Find where the given text appears and provide that cell's center as (X, Y) coordinate. 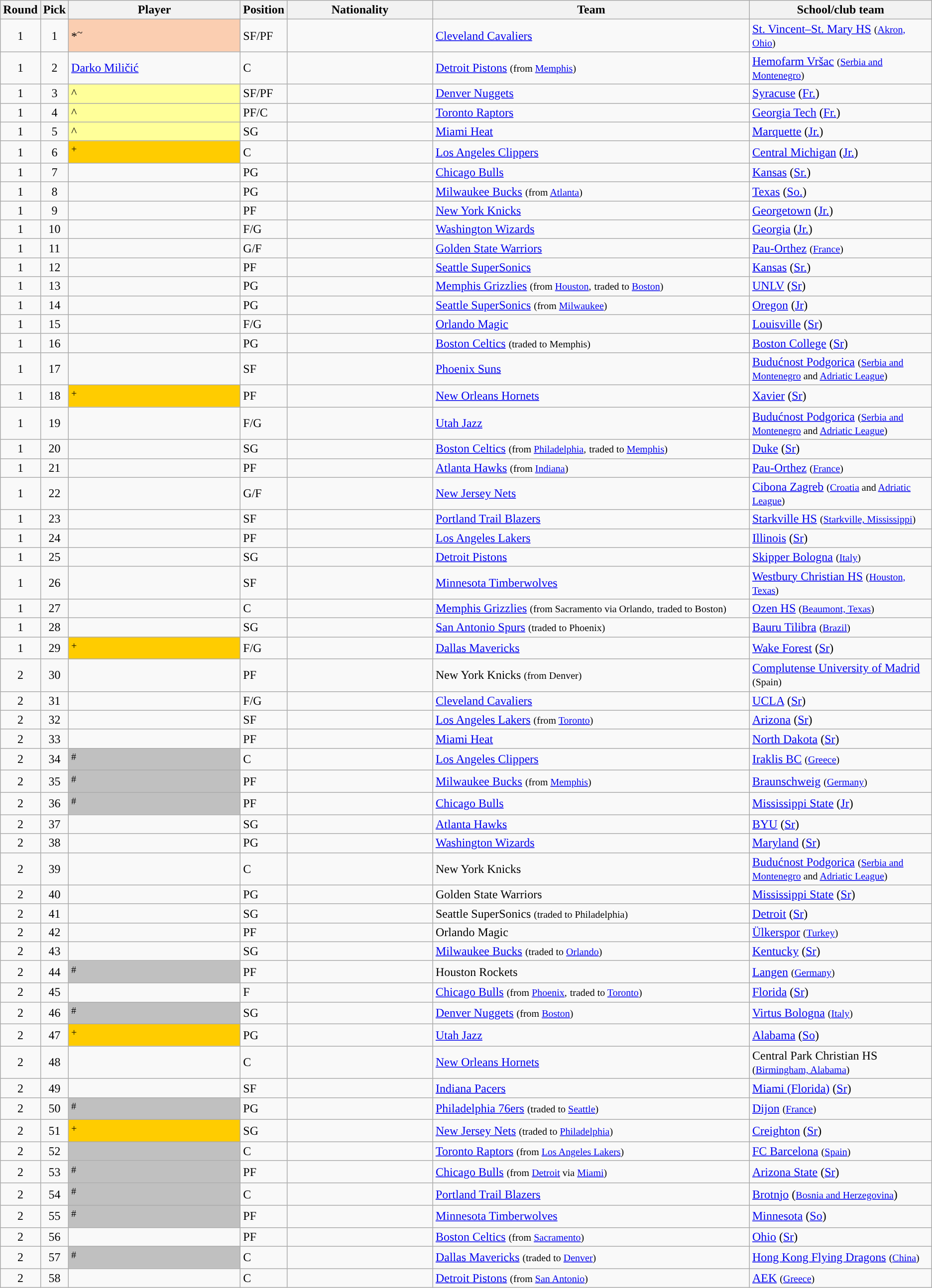
Memphis Grizzlies (from Sacramento via Orlando, traded to Boston) (591, 608)
Seattle SuperSonics (from Milwaukee) (591, 305)
22 (54, 494)
53 (54, 1172)
Round (20, 10)
Westbury Christian HS (Houston, Texas) (840, 582)
Pick (54, 10)
44 (54, 971)
North Dakota (Sr) (840, 739)
BYU (Sr) (840, 824)
37 (54, 824)
Oregon (Jr) (840, 305)
46 (54, 1013)
20 (54, 449)
Iraklis BC (Greece) (840, 759)
3 (54, 94)
Boston Celtics (traded to Memphis) (591, 343)
Position (264, 10)
Team (591, 10)
Starkville HS (Starkville, Mississippi) (840, 519)
Bauru Tilibra (Brazil) (840, 627)
8 (54, 192)
Indiana Pacers (591, 1088)
19 (54, 423)
Toronto Raptors (from Los Angeles Lakers) (591, 1151)
Cibona Zagreb (Croatia and Adriatic League) (840, 494)
Mississippi State (Sr) (840, 894)
6 (54, 152)
Detroit Pistons (from San Antonio) (591, 1278)
Arizona State (Sr) (840, 1172)
Georgia (Jr.) (840, 229)
School/club team (840, 10)
Ohio (Sr) (840, 1237)
Mississippi State (Jr) (840, 803)
Arizona (Sr) (840, 720)
Atlanta Hawks (from Indiana) (591, 468)
Dijon (France) (840, 1109)
57 (54, 1257)
PF/C (264, 112)
Denver Nuggets (from Boston) (591, 1013)
Dallas Mavericks (traded to Denver) (591, 1257)
15 (54, 324)
Philadelphia 76ers (traded to Seattle) (591, 1109)
45 (54, 992)
Ülkerspor (Turkey) (840, 932)
*~ (154, 36)
16 (54, 343)
4 (54, 112)
F (264, 992)
40 (54, 894)
23 (54, 519)
11 (54, 248)
New York Knicks (from Denver) (591, 675)
21 (54, 468)
UCLA (Sr) (840, 701)
Braunschweig (Germany) (840, 781)
Illinois (Sr) (840, 538)
31 (54, 701)
32 (54, 720)
29 (54, 648)
Minnesota (So) (840, 1216)
Alabama (So) (840, 1035)
Chicago Bulls (from Phoenix, traded to Toronto) (591, 992)
Georgia Tech (Fr.) (840, 112)
24 (54, 538)
Dallas Mavericks (591, 648)
54 (54, 1194)
Atlanta Hawks (591, 824)
55 (54, 1216)
Xavier (Sr) (840, 396)
Boston College (Sr) (840, 343)
38 (54, 843)
Skipper Bologna (Italy) (840, 557)
Chicago Bulls (from Detroit via Miami) (591, 1172)
Complutense University of Madrid (Spain) (840, 675)
Detroit Pistons (591, 557)
Kentucky (Sr) (840, 951)
Florida (Sr) (840, 992)
Detroit Pistons (from Memphis) (591, 68)
17 (54, 368)
12 (54, 267)
New Jersey Nets (591, 494)
43 (54, 951)
Milwaukee Bucks (traded to Orlando) (591, 951)
Seattle SuperSonics (591, 267)
Milwaukee Bucks (from Memphis) (591, 781)
42 (54, 932)
Phoenix Suns (591, 368)
Ozen HS (Beaumont, Texas) (840, 608)
18 (54, 396)
Virtus Bologna (Italy) (840, 1013)
49 (54, 1088)
Detroit (Sr) (840, 913)
35 (54, 781)
Hong Kong Flying Dragons (China) (840, 1257)
48 (54, 1062)
13 (54, 286)
14 (54, 305)
Creighton (Sr) (840, 1131)
50 (54, 1109)
Los Angeles Lakers (591, 538)
Brotnjo (Bosnia and Herzegovina) (840, 1194)
Los Angeles Lakers (from Toronto) (591, 720)
36 (54, 803)
Miami (Florida) (Sr) (840, 1088)
Denver Nuggets (591, 94)
25 (54, 557)
27 (54, 608)
51 (54, 1131)
FC Barcelona (Spain) (840, 1151)
Player (154, 10)
Maryland (Sr) (840, 843)
AEK (Greece) (840, 1278)
Boston Celtics (from Philadelphia, traded to Memphis) (591, 449)
28 (54, 627)
5 (54, 131)
34 (54, 759)
St. Vincent–St. Mary HS (Akron, Ohio) (840, 36)
Toronto Raptors (591, 112)
10 (54, 229)
Texas (So.) (840, 192)
52 (54, 1151)
Wake Forest (Sr) (840, 648)
58 (54, 1278)
Milwaukee Bucks (from Atlanta) (591, 192)
San Antonio Spurs (traded to Phoenix) (591, 627)
33 (54, 739)
56 (54, 1237)
Central Park Christian HS (Birmingham, Alabama) (840, 1062)
UNLV (Sr) (840, 286)
Nationality (360, 10)
Central Michigan (Jr.) (840, 152)
Memphis Grizzlies (from Houston, traded to Boston) (591, 286)
Darko Miličić (154, 68)
26 (54, 582)
Langen (Germany) (840, 971)
Boston Celtics (from Sacramento) (591, 1237)
39 (54, 869)
Syracuse (Fr.) (840, 94)
Duke (Sr) (840, 449)
47 (54, 1035)
Marquette (Jr.) (840, 131)
New Jersey Nets (traded to Philadelphia) (591, 1131)
Hemofarm Vršac (Serbia and Montenegro) (840, 68)
9 (54, 211)
Georgetown (Jr.) (840, 211)
Louisville (Sr) (840, 324)
30 (54, 675)
41 (54, 913)
7 (54, 173)
Houston Rockets (591, 971)
Seattle SuperSonics (traded to Philadelphia) (591, 913)
